Return (X, Y) of the center of cell containing provided text 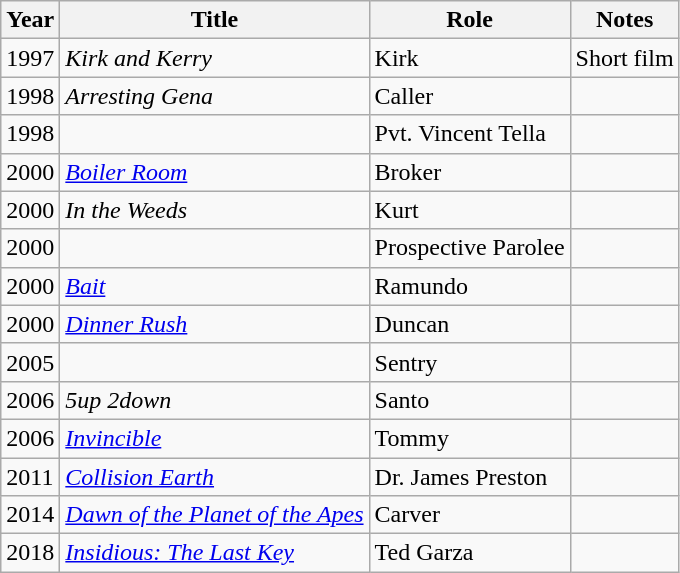
Bait (214, 286)
Prospective Parolee (470, 248)
Boiler Room (214, 172)
In the Weeds (214, 210)
Tommy (470, 438)
Carver (470, 515)
Caller (470, 96)
Dinner Rush (214, 324)
2005 (30, 362)
Notes (624, 20)
Arresting Gena (214, 96)
Kirk (470, 58)
Invincible (214, 438)
Sentry (470, 362)
Dawn of the Planet of the Apes (214, 515)
Year (30, 20)
1997 (30, 58)
2018 (30, 553)
Collision Earth (214, 477)
5up 2down (214, 400)
2014 (30, 515)
Duncan (470, 324)
Title (214, 20)
Pvt. Vincent Tella (470, 134)
Short film (624, 58)
Role (470, 20)
2011 (30, 477)
Insidious: The Last Key (214, 553)
Kurt (470, 210)
Broker (470, 172)
Santo (470, 400)
Dr. James Preston (470, 477)
Ramundo (470, 286)
Kirk and Kerry (214, 58)
Ted Garza (470, 553)
